Find where the given text appears and provide that cell's center as (X, Y) coordinate. 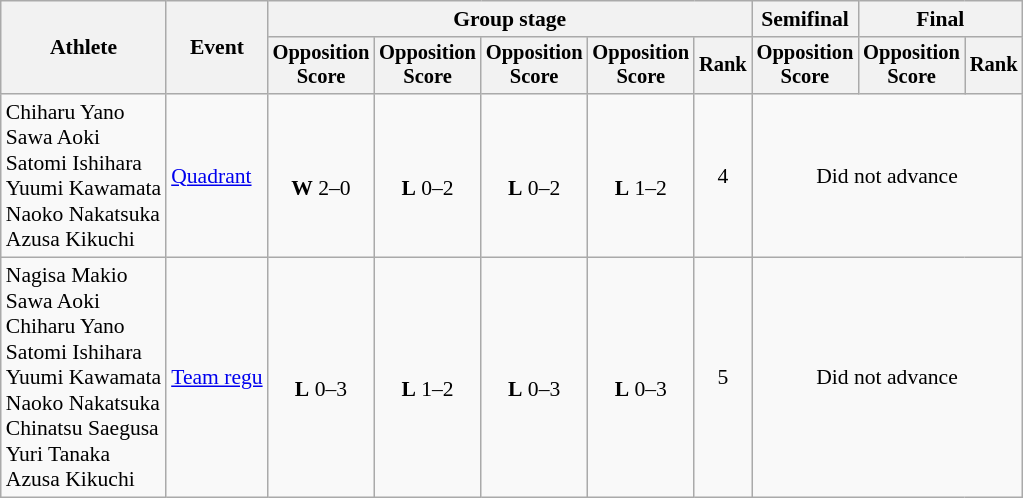
Team regu (217, 378)
Final (940, 19)
Athlete (84, 48)
Semifinal (806, 19)
5 (723, 378)
Chiharu YanoSawa AokiSatomi IshiharaYuumi KawamataNaoko NakatsukaAzusa Kikuchi (84, 176)
Event (217, 48)
4 (723, 176)
Group stage (510, 19)
Nagisa MakioSawa AokiChiharu YanoSatomi IshiharaYuumi KawamataNaoko NakatsukaChinatsu SaegusaYuri TanakaAzusa Kikuchi (84, 378)
Quadrant (217, 176)
W 2–0 (322, 176)
